Extract the (X, Y) coordinate from the center of the cell holding the provided text.  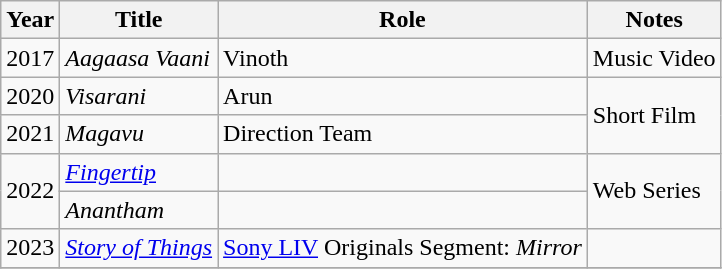
2022 (30, 191)
Direction Team (403, 134)
Fingertip (139, 172)
Web Series (654, 191)
Arun (403, 96)
Notes (654, 20)
Sony LIV Originals Segment: Mirror (403, 248)
2023 (30, 248)
2017 (30, 58)
Visarani (139, 96)
Story of Things (139, 248)
Vinoth (403, 58)
Year (30, 20)
Anantham (139, 210)
Role (403, 20)
2020 (30, 96)
Aagaasa Vaani (139, 58)
Title (139, 20)
Short Film (654, 115)
Magavu (139, 134)
Music Video (654, 58)
2021 (30, 134)
